Return (x, y) of the center of cell containing provided text 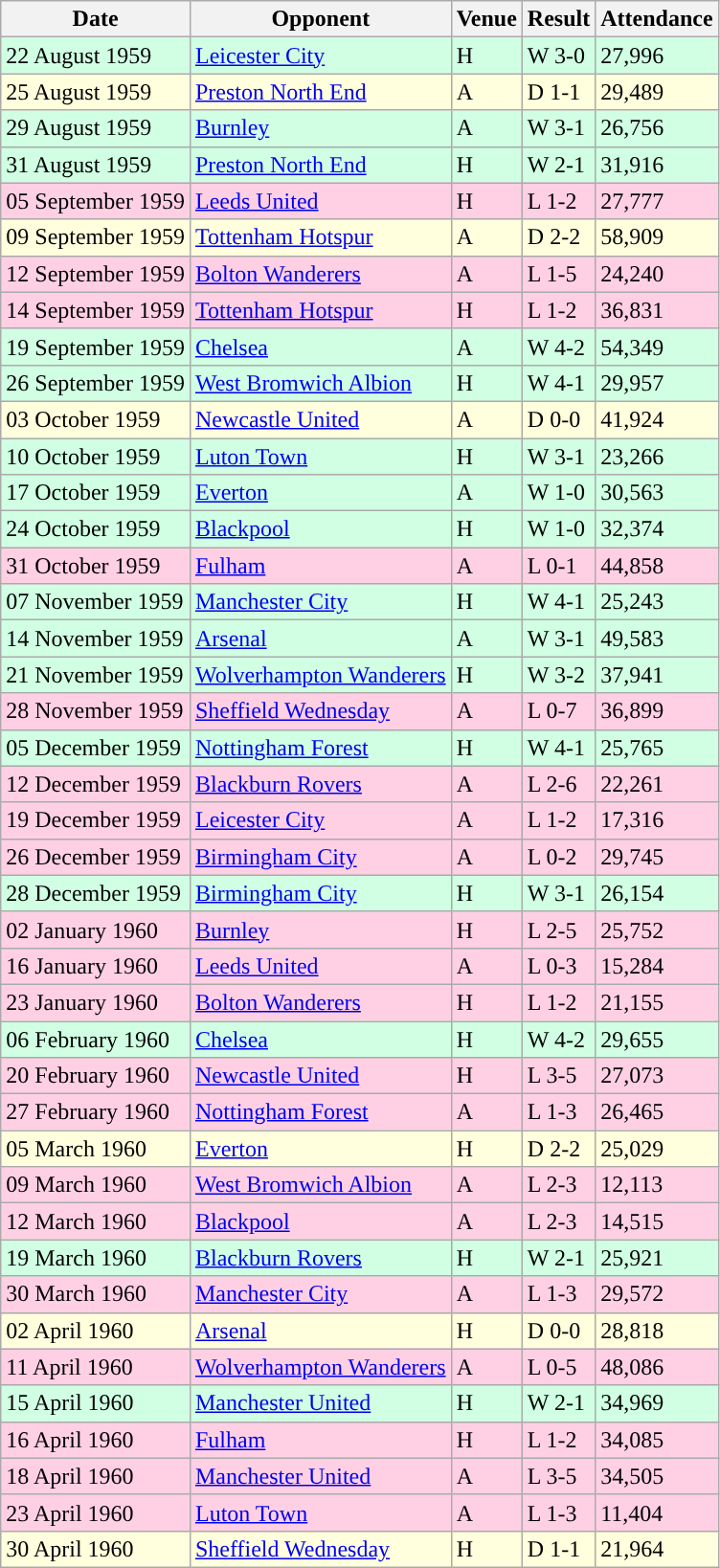
26 September 1959 (96, 383)
15,284 (657, 966)
29,745 (657, 857)
27 February 1960 (96, 1112)
21,964 (657, 1549)
27,777 (657, 201)
24,240 (657, 274)
L 0-5 (558, 1367)
26,756 (657, 128)
Venue (486, 19)
32,374 (657, 529)
06 February 1960 (96, 1039)
19 March 1960 (96, 1258)
41,924 (657, 419)
27,996 (657, 56)
31,916 (657, 165)
29 August 1959 (96, 128)
11 April 1960 (96, 1367)
Date (96, 19)
14,515 (657, 1221)
17 October 1959 (96, 493)
25,243 (657, 602)
27,073 (657, 1076)
12 March 1960 (96, 1221)
21,155 (657, 1002)
31 August 1959 (96, 165)
44,858 (657, 566)
Result (558, 19)
22,261 (657, 784)
30,563 (657, 493)
L 2-6 (558, 784)
54,349 (657, 347)
17,316 (657, 820)
12 September 1959 (96, 274)
23,266 (657, 457)
26,154 (657, 893)
26,465 (657, 1112)
58,909 (657, 237)
12,113 (657, 1185)
14 November 1959 (96, 638)
29,655 (657, 1039)
29,489 (657, 92)
25,765 (657, 748)
19 December 1959 (96, 820)
31 October 1959 (96, 566)
09 September 1959 (96, 237)
02 January 1960 (96, 930)
16 January 1960 (96, 966)
34,505 (657, 1476)
36,831 (657, 310)
30 April 1960 (96, 1549)
12 December 1959 (96, 784)
15 April 1960 (96, 1403)
25,921 (657, 1258)
14 September 1959 (96, 310)
W 3-0 (558, 56)
34,085 (657, 1440)
29,572 (657, 1294)
L 2-5 (558, 930)
Opponent (320, 19)
W 3-2 (558, 675)
28,818 (657, 1331)
24 October 1959 (96, 529)
49,583 (657, 638)
28 November 1959 (96, 711)
03 October 1959 (96, 419)
10 October 1959 (96, 457)
11,404 (657, 1512)
05 December 1959 (96, 748)
23 January 1960 (96, 1002)
25 August 1959 (96, 92)
34,969 (657, 1403)
05 March 1960 (96, 1149)
23 April 1960 (96, 1512)
05 September 1959 (96, 201)
09 March 1960 (96, 1185)
29,957 (657, 383)
L 0-7 (558, 711)
Attendance (657, 19)
L 0-2 (558, 857)
16 April 1960 (96, 1440)
L 1-5 (558, 274)
37,941 (657, 675)
36,899 (657, 711)
02 April 1960 (96, 1331)
30 March 1960 (96, 1294)
25,752 (657, 930)
07 November 1959 (96, 602)
21 November 1959 (96, 675)
L 0-3 (558, 966)
19 September 1959 (96, 347)
L 0-1 (558, 566)
22 August 1959 (96, 56)
20 February 1960 (96, 1076)
26 December 1959 (96, 857)
48,086 (657, 1367)
25,029 (657, 1149)
18 April 1960 (96, 1476)
28 December 1959 (96, 893)
